For the text-containing cell, return its midpoint in [x, y] coordinate format. 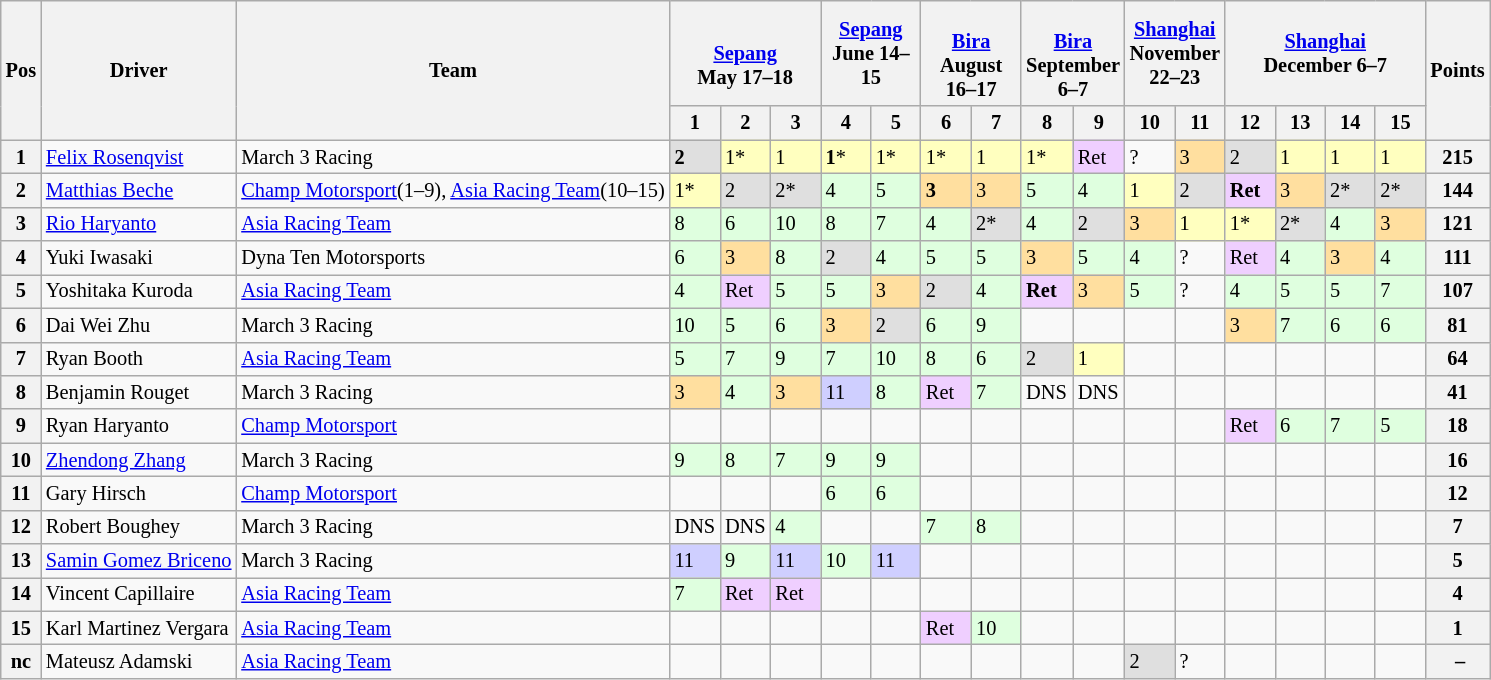
BiraAugust 16–17 [971, 53]
Yuki Iwasaki [138, 258]
81 [1458, 325]
Team [452, 70]
SepangMay 17–18 [746, 53]
18 [1458, 426]
Ryan Booth [138, 359]
Gary Hirsch [138, 493]
16 [1458, 460]
Vincent Capillaire [138, 594]
Driver [138, 70]
Champ Motorsport(1–9), Asia Racing Team(10–15) [452, 190]
Ryan Haryanto [138, 426]
Dai Wei Zhu [138, 325]
Karl Martinez Vergara [138, 628]
Dyna Ten Motorsports [452, 258]
Zhendong Zhang [138, 460]
Matthias Beche [138, 190]
Points [1458, 70]
41 [1458, 392]
ShanghaiDecember 6–7 [1326, 53]
Benjamin Rouget [138, 392]
64 [1458, 359]
BiraSeptember 6–7 [1072, 53]
121 [1458, 224]
107 [1458, 291]
Robert Boughey [138, 527]
SepangJune 14–15 [871, 53]
Yoshitaka Kuroda [138, 291]
ShanghaiNovember 22–23 [1175, 53]
Pos [21, 70]
– [1458, 661]
Felix Rosenqvist [138, 157]
144 [1458, 190]
215 [1458, 157]
Rio Haryanto [138, 224]
Samin Gomez Briceno [138, 561]
nc [21, 661]
111 [1458, 258]
Mateusz Adamski [138, 661]
